Capture the cell that displays the provided text and extract its [x, y] central coordinate. 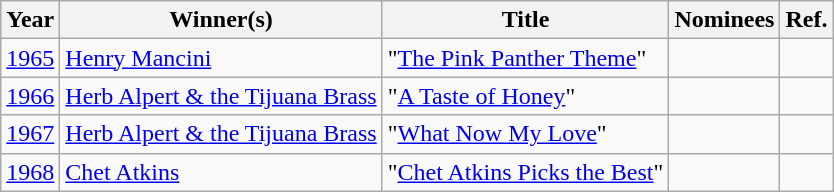
Title [526, 20]
Year [30, 20]
"The Pink Panther Theme" [526, 58]
1965 [30, 58]
1967 [30, 134]
Henry Mancini [221, 58]
"A Taste of Honey" [526, 96]
"What Now My Love" [526, 134]
Winner(s) [221, 20]
Chet Atkins [221, 172]
Nominees [724, 20]
1968 [30, 172]
"Chet Atkins Picks the Best" [526, 172]
Ref. [806, 20]
1966 [30, 96]
